Return the (X, Y) coordinate for the center point of the cell that contains the specified text.  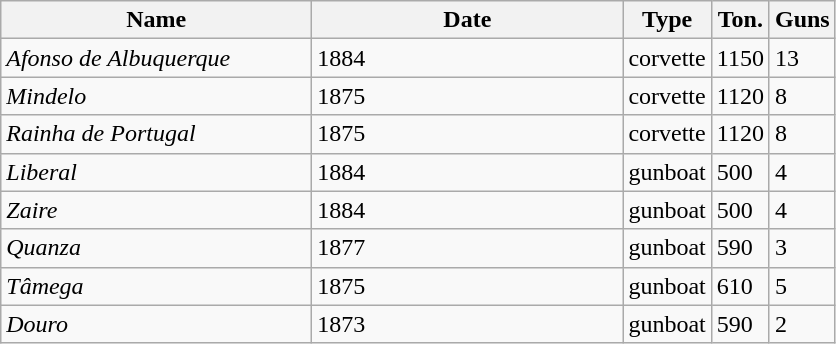
1877 (468, 248)
2 (802, 324)
Afonso de Albuquerque (156, 58)
Liberal (156, 172)
Quanza (156, 248)
Date (468, 20)
Type (667, 20)
Zaire (156, 210)
1150 (740, 58)
Mindelo (156, 96)
13 (802, 58)
Rainha de Portugal (156, 134)
1873 (468, 324)
Name (156, 20)
Guns (802, 20)
Ton. (740, 20)
Douro (156, 324)
3 (802, 248)
5 (802, 286)
610 (740, 286)
Tâmega (156, 286)
